Provide the [x, y] coordinate of the cell's center where the given text is located.  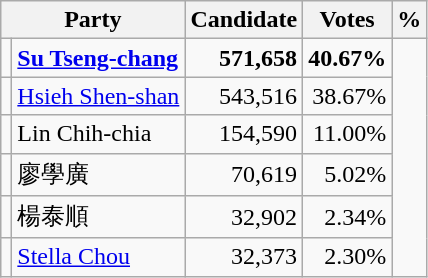
2.34% [348, 218]
571,658 [244, 58]
Su Tseng-chang [98, 58]
Candidate [244, 20]
11.00% [348, 134]
543,516 [244, 96]
Stella Chou [98, 257]
5.02% [348, 174]
32,902 [244, 218]
2.30% [348, 257]
Hsieh Shen-shan [98, 96]
Party [93, 20]
楊泰順 [98, 218]
70,619 [244, 174]
廖學廣 [98, 174]
% [410, 20]
Lin Chih-chia [98, 134]
32,373 [244, 257]
Votes [348, 20]
40.67% [348, 58]
38.67% [348, 96]
154,590 [244, 134]
